Capture the cell that displays the provided text and extract its [x, y] central coordinate. 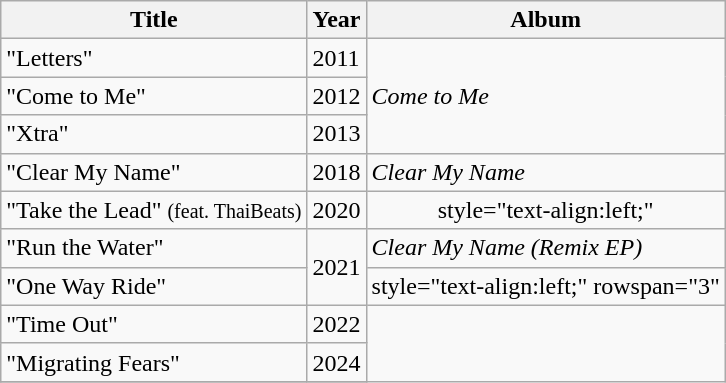
2012 [336, 96]
Come to Me [546, 96]
"Xtra" [154, 134]
2020 [336, 210]
"Come to Me" [154, 96]
2022 [336, 324]
"Take the Lead" (feat. ThaiBeats) [154, 210]
Album [546, 20]
Year [336, 20]
Title [154, 20]
"Letters" [154, 58]
2018 [336, 172]
2021 [336, 267]
2024 [336, 362]
Clear My Name (Remix EP) [546, 248]
"Clear My Name" [154, 172]
"One Way Ride" [154, 286]
"Migrating Fears" [154, 362]
Clear My Name [546, 172]
2013 [336, 134]
"Run the Water" [154, 248]
"Time Out" [154, 324]
2011 [336, 58]
style="text-align:left;" [546, 210]
style="text-align:left;" rowspan="3" [546, 286]
